Detect which cell encompasses the target text, then output its (x, y) center coordinate. 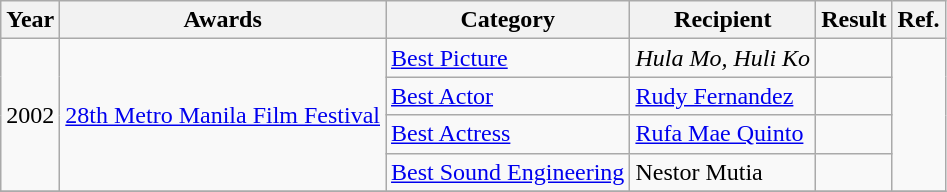
Year (30, 20)
Best Actress (508, 134)
Hula Mo, Huli Ko (723, 58)
Rudy Fernandez (723, 96)
Category (508, 20)
Best Picture (508, 58)
Result (854, 20)
Ref. (918, 20)
Nestor Mutia (723, 172)
28th Metro Manila Film Festival (223, 115)
Recipient (723, 20)
Awards (223, 20)
Best Sound Engineering (508, 172)
2002 (30, 115)
Rufa Mae Quinto (723, 134)
Best Actor (508, 96)
